Identify which cell holds the provided text, then report its [X, Y] central coordinate. 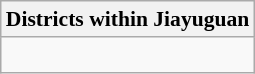
Districts within Jiayuguan [128, 19]
